Provide the [X, Y] coordinate of the cell's center where the given text is located.  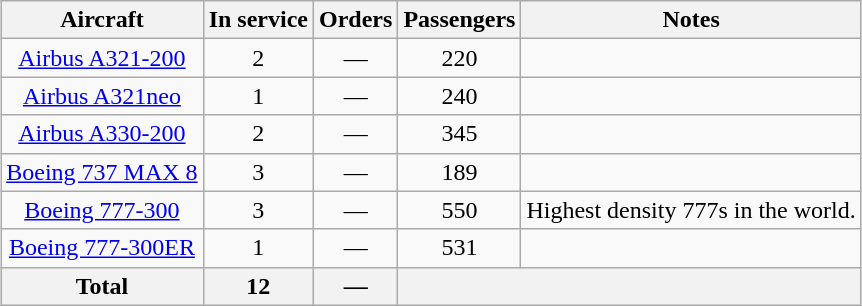
531 [460, 248]
Passengers [460, 20]
Total [102, 286]
12 [258, 286]
550 [460, 210]
Boeing 777-300ER [102, 248]
Aircraft [102, 20]
Airbus A321neo [102, 96]
189 [460, 172]
220 [460, 58]
Airbus A330-200 [102, 134]
Boeing 777-300 [102, 210]
Notes [691, 20]
Airbus A321-200 [102, 58]
240 [460, 96]
Orders [355, 20]
Boeing 737 MAX 8 [102, 172]
In service [258, 20]
345 [460, 134]
Highest density 777s in the world. [691, 210]
